Provide the [x, y] coordinate of the cell's center where the given text is located.  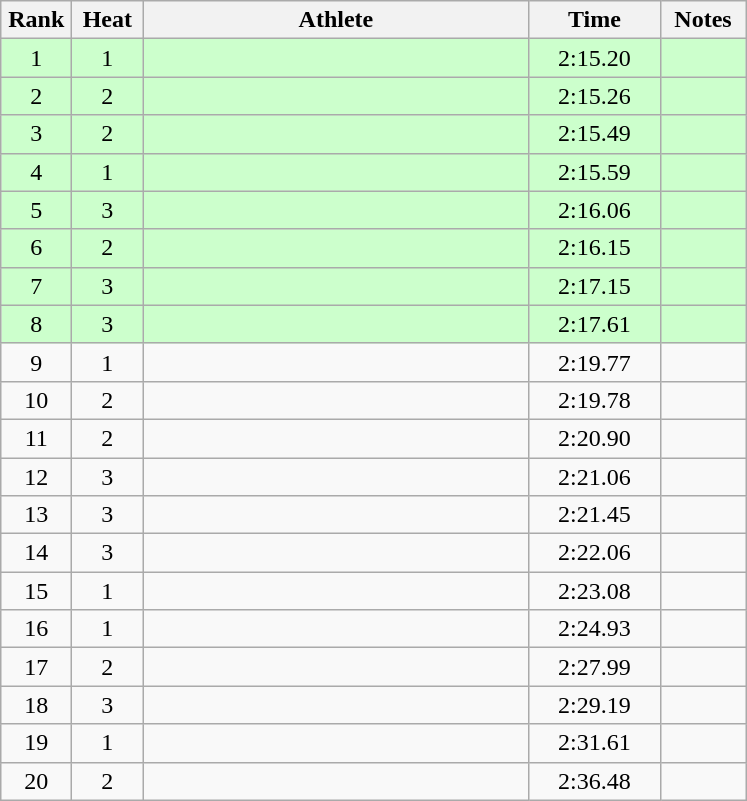
2:19.78 [594, 400]
2:15.49 [594, 134]
2:21.45 [594, 515]
8 [36, 324]
2:17.15 [594, 286]
18 [36, 705]
17 [36, 667]
2:15.59 [594, 172]
2:29.19 [594, 705]
12 [36, 477]
11 [36, 438]
2:20.90 [594, 438]
2:36.48 [594, 781]
16 [36, 629]
19 [36, 743]
Rank [36, 20]
6 [36, 248]
4 [36, 172]
Notes [703, 20]
2:24.93 [594, 629]
2:27.99 [594, 667]
10 [36, 400]
2:16.06 [594, 210]
5 [36, 210]
2:22.06 [594, 553]
13 [36, 515]
2:17.61 [594, 324]
2:19.77 [594, 362]
9 [36, 362]
2:16.15 [594, 248]
2:15.20 [594, 58]
Time [594, 20]
15 [36, 591]
7 [36, 286]
2:21.06 [594, 477]
Athlete [336, 20]
20 [36, 781]
2:23.08 [594, 591]
2:31.61 [594, 743]
Heat [108, 20]
2:15.26 [594, 96]
14 [36, 553]
